Output the [X, Y] coordinate of the center of the cell containing the given text.  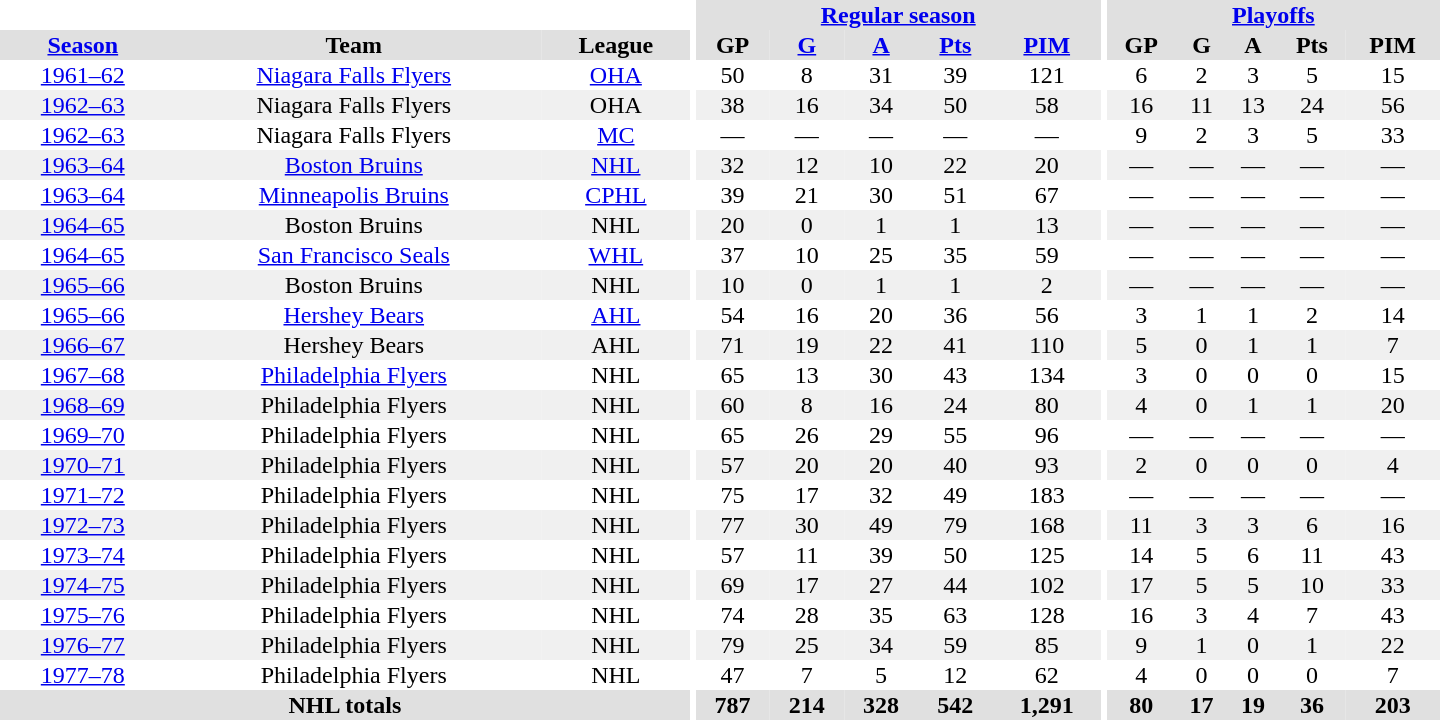
40 [955, 465]
NHL totals [345, 705]
1,291 [1046, 705]
Minneapolis Bruins [354, 195]
125 [1046, 555]
1976–77 [83, 645]
93 [1046, 465]
CPHL [616, 195]
Team [354, 45]
1969–70 [83, 435]
203 [1392, 705]
1966–67 [83, 345]
55 [955, 435]
Season [83, 45]
77 [732, 525]
85 [1046, 645]
74 [732, 615]
54 [732, 315]
58 [1046, 105]
1967–68 [83, 375]
27 [881, 585]
31 [881, 75]
69 [732, 585]
WHL [616, 255]
75 [732, 495]
51 [955, 195]
110 [1046, 345]
1973–74 [83, 555]
38 [732, 105]
41 [955, 345]
Playoffs [1274, 15]
1970–71 [83, 465]
121 [1046, 75]
26 [807, 435]
1968–69 [83, 405]
71 [732, 345]
62 [1046, 675]
67 [1046, 195]
214 [807, 705]
San Francisco Seals [354, 255]
44 [955, 585]
542 [955, 705]
1972–73 [83, 525]
787 [732, 705]
37 [732, 255]
102 [1046, 585]
128 [1046, 615]
47 [732, 675]
1974–75 [83, 585]
1971–72 [83, 495]
63 [955, 615]
League [616, 45]
60 [732, 405]
MC [616, 135]
21 [807, 195]
1975–76 [83, 615]
28 [807, 615]
134 [1046, 375]
Regular season [898, 15]
96 [1046, 435]
183 [1046, 495]
1961–62 [83, 75]
328 [881, 705]
1977–78 [83, 675]
29 [881, 435]
168 [1046, 525]
